Detect which cell encompasses the target text, then output its [X, Y] center coordinate. 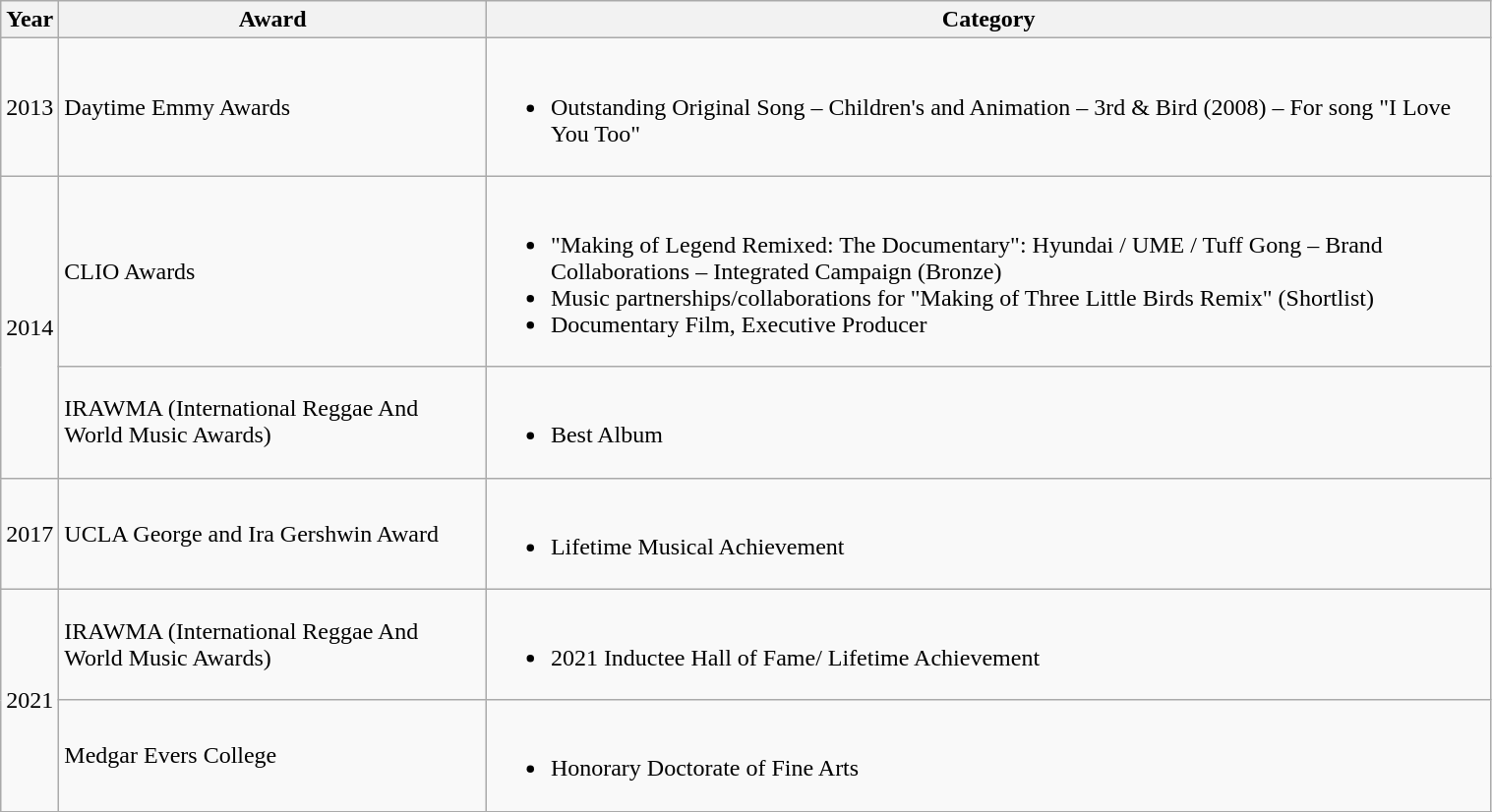
Best Album [988, 423]
2014 [30, 326]
Lifetime Musical Achievement [988, 533]
Medgar Evers College [273, 755]
2021 Inductee Hall of Fame/ Lifetime Achievement [988, 645]
2021 [30, 700]
2017 [30, 533]
Category [988, 20]
Daytime Emmy Awards [273, 107]
UCLA George and Ira Gershwin Award [273, 533]
Year [30, 20]
Outstanding Original Song – Children's and Animation – 3rd & Bird (2008) – For song "I Love You Too" [988, 107]
2013 [30, 107]
Honorary Doctorate of Fine Arts [988, 755]
Award [273, 20]
CLIO Awards [273, 271]
